Search for the cell housing the specified text and yield its [x, y] center coordinate. 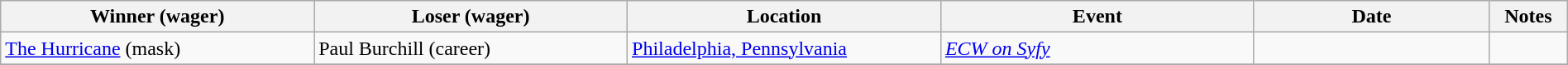
ECW on Syfy [1097, 48]
Location [784, 17]
The Hurricane (mask) [157, 48]
Notes [1528, 17]
Winner (wager) [157, 17]
Paul Burchill (career) [471, 48]
Date [1371, 17]
Event [1097, 17]
Philadelphia, Pennsylvania [784, 48]
Loser (wager) [471, 17]
